Return (X, Y) of the center of cell containing provided text 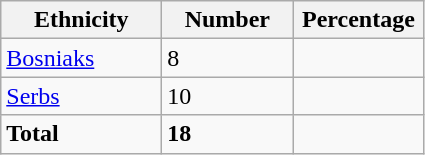
Number (228, 20)
18 (228, 134)
Serbs (82, 96)
Bosniaks (82, 58)
10 (228, 96)
Total (82, 134)
Percentage (358, 20)
Ethnicity (82, 20)
8 (228, 58)
